Search for the cell housing the specified text and yield its [x, y] center coordinate. 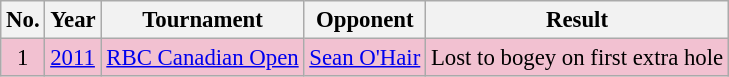
Sean O'Hair [365, 58]
No. [23, 20]
2011 [73, 58]
Year [73, 20]
Lost to bogey on first extra hole [578, 58]
RBC Canadian Open [202, 58]
Tournament [202, 20]
1 [23, 58]
Opponent [365, 20]
Result [578, 20]
